Find where the given text appears and provide that cell's center as (x, y) coordinate. 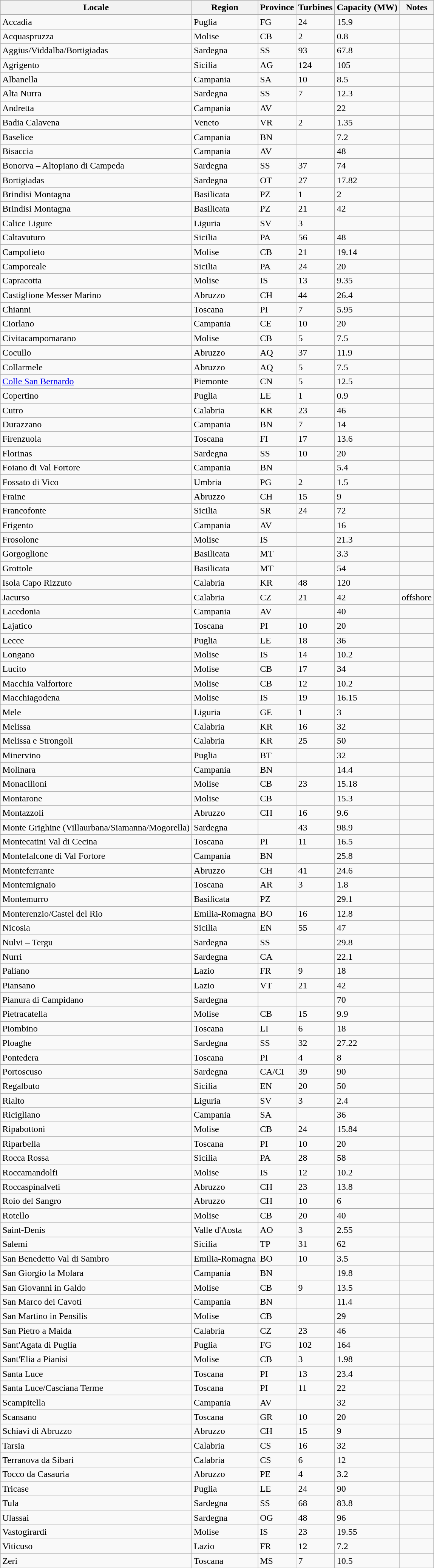
16.15 (367, 698)
Minervino (96, 755)
BT (277, 755)
Campolieto (96, 252)
102 (315, 1345)
OG (277, 1517)
Ripabottoni (96, 1129)
9.9 (367, 1014)
Ricigliano (96, 1115)
54 (367, 568)
1.98 (367, 1359)
55 (315, 928)
Macchia Valfortore (96, 683)
Copertino (96, 396)
OT (277, 180)
5.95 (367, 309)
Acquaspruzza (96, 36)
Vastogirardi (96, 1532)
8 (367, 1057)
68 (315, 1503)
Melissa e Strongoli (96, 741)
13.6 (367, 439)
Frosolone (96, 540)
Accadia (96, 22)
Monacilioni (96, 784)
Pianura di Campidano (96, 1000)
AG (277, 65)
Valle d'Aosta (225, 1230)
Lacedonia (96, 611)
Santa Luce (96, 1374)
offshore (417, 597)
27 (315, 180)
23.4 (367, 1374)
Firenzuola (96, 439)
Collarmele (96, 367)
28 (315, 1158)
Chianni (96, 309)
Mele (96, 712)
Fossato di Vico (96, 482)
Capracotta (96, 281)
GE (277, 712)
Ulassai (96, 1517)
25 (315, 741)
Pietracatella (96, 1014)
Lucito (96, 669)
Riparbella (96, 1144)
Piemonte (225, 381)
Monteferrante (96, 870)
11.9 (367, 353)
Durazzano (96, 425)
47 (367, 928)
Pontedera (96, 1057)
Scansano (96, 1417)
Zeri (96, 1561)
Tarsia (96, 1446)
Province (277, 8)
Nulvi – Tergu (96, 942)
Paliano (96, 971)
31 (315, 1244)
Aggius/Viddalba/Bortigiadas (96, 51)
12.5 (367, 381)
Foiano di Val Fortore (96, 468)
15.18 (367, 784)
13.5 (367, 1287)
San Martino in Pensilis (96, 1316)
124 (315, 65)
3.2 (367, 1474)
Bonorva – Altopiano di Campeda (96, 165)
Schiavi di Abruzzo (96, 1431)
Regalbuto (96, 1086)
GR (277, 1417)
74 (367, 165)
Francofonte (96, 511)
San Marco dei Cavoti (96, 1302)
0.8 (367, 36)
Montefalcone di Val Fortore (96, 856)
164 (367, 1345)
41 (315, 870)
Piansano (96, 985)
27.22 (367, 1043)
5.4 (367, 468)
67.8 (367, 51)
MS (277, 1561)
Ploaghe (96, 1043)
34 (367, 669)
CA (277, 957)
Cocullo (96, 353)
21.3 (367, 540)
Montarone (96, 798)
13.8 (367, 1187)
Cutro (96, 410)
Monterenzio/Castel del Rio (96, 914)
1.8 (367, 885)
19.55 (367, 1532)
3.5 (367, 1259)
62 (367, 1244)
96 (367, 1517)
Montemignaio (96, 885)
39 (315, 1072)
AR (277, 885)
19.8 (367, 1273)
Grottole (96, 568)
Umbria (225, 482)
Badia Calavena (96, 122)
Calice Ligure (96, 223)
Terranova da Sibari (96, 1460)
Gorgoglione (96, 554)
Colle San Bernardo (96, 381)
12.8 (367, 914)
25.8 (367, 856)
Saint-Denis (96, 1230)
Macchiagodena (96, 698)
CN (277, 381)
Andretta (96, 108)
Baselice (96, 137)
Portoscuso (96, 1072)
VR (277, 122)
Isola Capo Rizzuto (96, 583)
Nurri (96, 957)
15.84 (367, 1129)
98.9 (367, 827)
15.9 (367, 22)
0.9 (367, 396)
Lajatico (96, 626)
Molinara (96, 770)
Veneto (225, 122)
Albanella (96, 79)
Locale (96, 8)
Florinas (96, 453)
Piombino (96, 1028)
Rocca Rossa (96, 1158)
Salemi (96, 1244)
Lecce (96, 640)
TP (277, 1244)
29.1 (367, 899)
19 (315, 698)
24.6 (367, 870)
Montemurro (96, 899)
43 (315, 827)
17.82 (367, 180)
Fraine (96, 496)
120 (367, 583)
72 (367, 511)
22.1 (367, 957)
Viticuso (96, 1546)
1.5 (367, 482)
2.55 (367, 1230)
SR (277, 511)
PE (277, 1474)
Agrigento (96, 65)
9.35 (367, 281)
10.5 (367, 1561)
105 (367, 65)
Tula (96, 1503)
3.3 (367, 554)
AO (277, 1230)
Castiglione Messer Marino (96, 295)
San Pietro a Maida (96, 1330)
Rotello (96, 1215)
16.5 (367, 841)
Frigento (96, 525)
Ciorlano (96, 324)
Sant'Elia a Pianisi (96, 1359)
44 (315, 295)
CA/CI (277, 1072)
Region (225, 8)
CE (277, 324)
29 (367, 1316)
Alta Nurra (96, 94)
VT (277, 985)
San Giorgio la Molara (96, 1273)
Santa Luce/Casciana Terme (96, 1388)
Montazzoli (96, 813)
Monte Grighine (Villaurbana/Siamanna/Mogorella) (96, 827)
Roccamandolfi (96, 1172)
Roio del Sangro (96, 1201)
Longano (96, 655)
Melissa (96, 727)
Jacurso (96, 597)
29.8 (367, 942)
FI (277, 439)
Camporeale (96, 266)
Bisaccia (96, 151)
Nicosia (96, 928)
2.4 (367, 1101)
Rialto (96, 1101)
Bortigiadas (96, 180)
Tricase (96, 1489)
58 (367, 1158)
Caltavuturo (96, 238)
26.4 (367, 295)
San Giovanni in Galdo (96, 1287)
1.35 (367, 122)
Notes (417, 8)
56 (315, 238)
11.4 (367, 1302)
19.14 (367, 252)
Sant'Agata di Puglia (96, 1345)
Turbines (315, 8)
12.3 (367, 94)
14.4 (367, 770)
70 (367, 1000)
Capacity (MW) (367, 8)
9.6 (367, 813)
8.5 (367, 79)
Civitacampomarano (96, 338)
Scampitella (96, 1403)
15.3 (367, 798)
Tocco da Casauria (96, 1474)
PG (277, 482)
Roccaspinalveti (96, 1187)
93 (315, 51)
San Benedetto Val di Sambro (96, 1259)
LI (277, 1028)
Montecatini Val di Cecina (96, 841)
83.8 (367, 1503)
